Extract the (x, y) coordinate from the center of the cell holding the provided text.  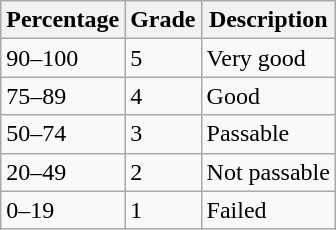
Description (268, 20)
90–100 (63, 58)
Very good (268, 58)
75–89 (63, 96)
Passable (268, 134)
3 (163, 134)
4 (163, 96)
2 (163, 172)
1 (163, 210)
20–49 (63, 172)
50–74 (63, 134)
Failed (268, 210)
0–19 (63, 210)
Not passable (268, 172)
Good (268, 96)
Percentage (63, 20)
Grade (163, 20)
5 (163, 58)
